Find where the given text appears and provide that cell's center as (X, Y) coordinate. 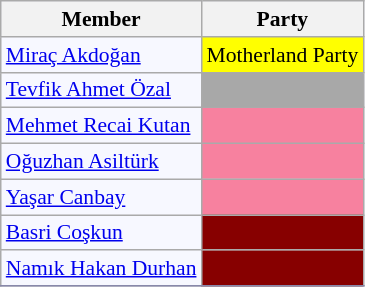
Yaşar Canbay (102, 197)
Member (102, 19)
Tevfik Ahmet Özal (102, 90)
Basri Coşkun (102, 233)
Oğuzhan Asiltürk (102, 162)
Namık Hakan Durhan (102, 269)
Miraç Akdoğan (102, 55)
Party (282, 19)
Motherland Party (282, 55)
Mehmet Recai Kutan (102, 126)
